Return the (x, y) coordinate for the center point of the cell that contains the specified text.  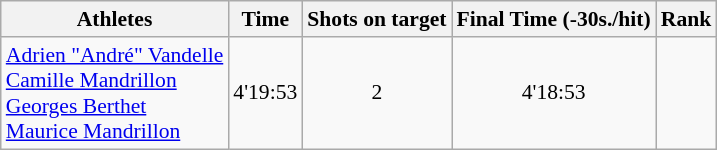
Final Time (-30s./hit) (554, 19)
4'18:53 (554, 93)
Athletes (115, 19)
Time (265, 19)
Rank (686, 19)
2 (376, 93)
Adrien "André" VandelleCamille MandrillonGeorges BerthetMaurice Mandrillon (115, 93)
4'19:53 (265, 93)
Shots on target (376, 19)
